Scan for the cell matching the given text and deliver its [X, Y] coordinate at center. 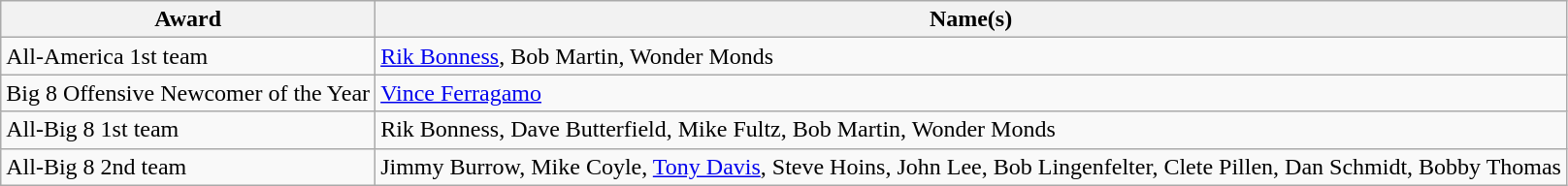
Big 8 Offensive Newcomer of the Year [188, 93]
Vince Ferragamo [971, 93]
All-America 1st team [188, 56]
Name(s) [971, 19]
Rik Bonness, Dave Butterfield, Mike Fultz, Bob Martin, Wonder Monds [971, 130]
Award [188, 19]
All-Big 8 1st team [188, 130]
Rik Bonness, Bob Martin, Wonder Monds [971, 56]
Jimmy Burrow, Mike Coyle, Tony Davis, Steve Hoins, John Lee, Bob Lingenfelter, Clete Pillen, Dan Schmidt, Bobby Thomas [971, 167]
All-Big 8 2nd team [188, 167]
